Identify which cell holds the provided text, then report its (x, y) central coordinate. 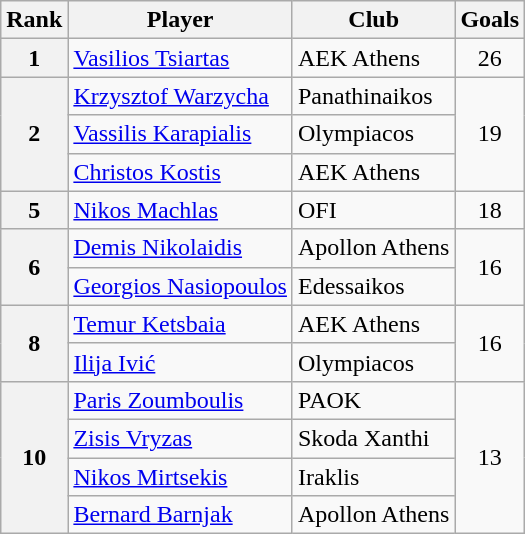
18 (490, 210)
Club (373, 20)
Skoda Xanthi (373, 438)
Panathinaikos (373, 96)
2 (34, 134)
OFI (373, 210)
Iraklis (373, 477)
6 (34, 267)
PAOK (373, 400)
Vassilis Karapialis (180, 134)
Georgios Nasiopoulos (180, 286)
Temur Ketsbaia (180, 324)
Goals (490, 20)
Nikos Machlas (180, 210)
1 (34, 58)
Demis Nikolaidis (180, 248)
Ilija Ivić (180, 362)
13 (490, 457)
Christos Kostis (180, 172)
8 (34, 343)
Vasilios Tsiartas (180, 58)
Krzysztof Warzycha (180, 96)
5 (34, 210)
26 (490, 58)
Nikos Mirtsekis (180, 477)
19 (490, 134)
10 (34, 457)
Edessaikos (373, 286)
Zisis Vryzas (180, 438)
Bernard Barnjak (180, 515)
Player (180, 20)
Rank (34, 20)
Paris Zoumboulis (180, 400)
